Determine the (x, y) coordinate at the center of the cell enclosing the given text.  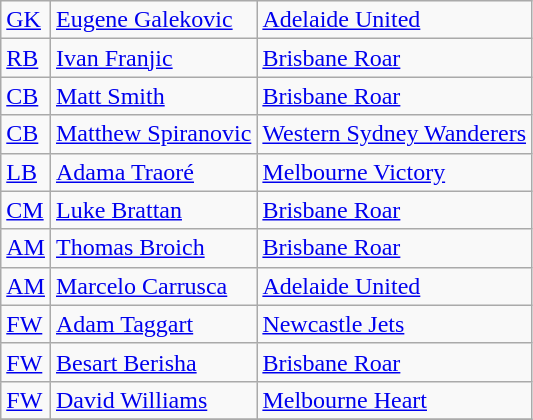
Melbourne Heart (394, 400)
Thomas Broich (153, 248)
Ivan Franjic (153, 58)
Adama Traoré (153, 172)
LB (26, 172)
Newcastle Jets (394, 324)
Melbourne Victory (394, 172)
Eugene Galekovic (153, 20)
Besart Berisha (153, 362)
GK (26, 20)
Western Sydney Wanderers (394, 134)
Adam Taggart (153, 324)
Luke Brattan (153, 210)
RB (26, 58)
David Williams (153, 400)
CM (26, 210)
Matt Smith (153, 96)
Marcelo Carrusca (153, 286)
Matthew Spiranovic (153, 134)
